Output the (x, y) coordinate of the center of the cell containing the given text.  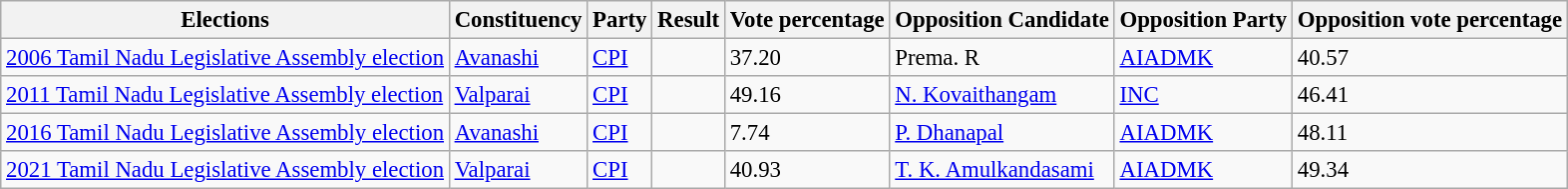
2021 Tamil Nadu Legislative Assembly election (225, 170)
Result (688, 20)
46.41 (1429, 95)
48.11 (1429, 133)
2011 Tamil Nadu Legislative Assembly election (225, 95)
Opposition Candidate (1001, 20)
2016 Tamil Nadu Legislative Assembly election (225, 133)
Elections (225, 20)
2006 Tamil Nadu Legislative Assembly election (225, 58)
Prema. R (1001, 58)
P. Dhanapal (1001, 133)
40.57 (1429, 58)
37.20 (807, 58)
49.16 (807, 95)
7.74 (807, 133)
T. K. Amulkandasami (1001, 170)
40.93 (807, 170)
Vote percentage (807, 20)
Opposition Party (1203, 20)
Opposition vote percentage (1429, 20)
INC (1203, 95)
Constituency (518, 20)
N. Kovaithangam (1001, 95)
Party (620, 20)
49.34 (1429, 170)
